Identify which cell holds the provided text, then report its (x, y) central coordinate. 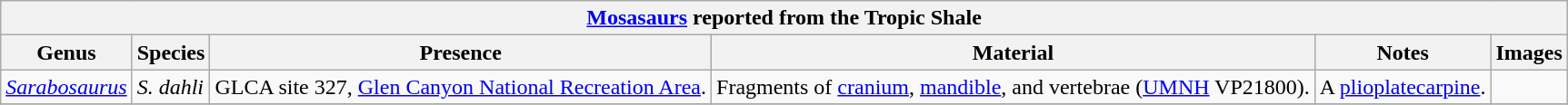
GLCA site 327, Glen Canyon National Recreation Area. (461, 87)
Notes (1403, 52)
Presence (461, 52)
Sarabosaurus (66, 87)
Material (1014, 52)
Fragments of cranium, mandible, and vertebrae (UMNH VP21800). (1014, 87)
Species (171, 52)
Images (1529, 52)
A plioplatecarpine. (1403, 87)
S. dahli (171, 87)
Genus (66, 52)
Mosasaurs reported from the Tropic Shale (784, 18)
